Locate the cell with the specified text and output its [x, y] center coordinate. 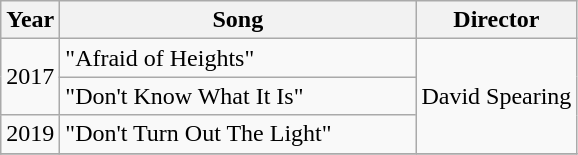
David Spearing [496, 96]
Year [30, 20]
2017 [30, 77]
"Don't Know What It Is" [238, 96]
"Afraid of Heights" [238, 58]
Song [238, 20]
2019 [30, 134]
"Don't Turn Out The Light" [238, 134]
Director [496, 20]
